For the text-containing cell, return its midpoint in [x, y] coordinate format. 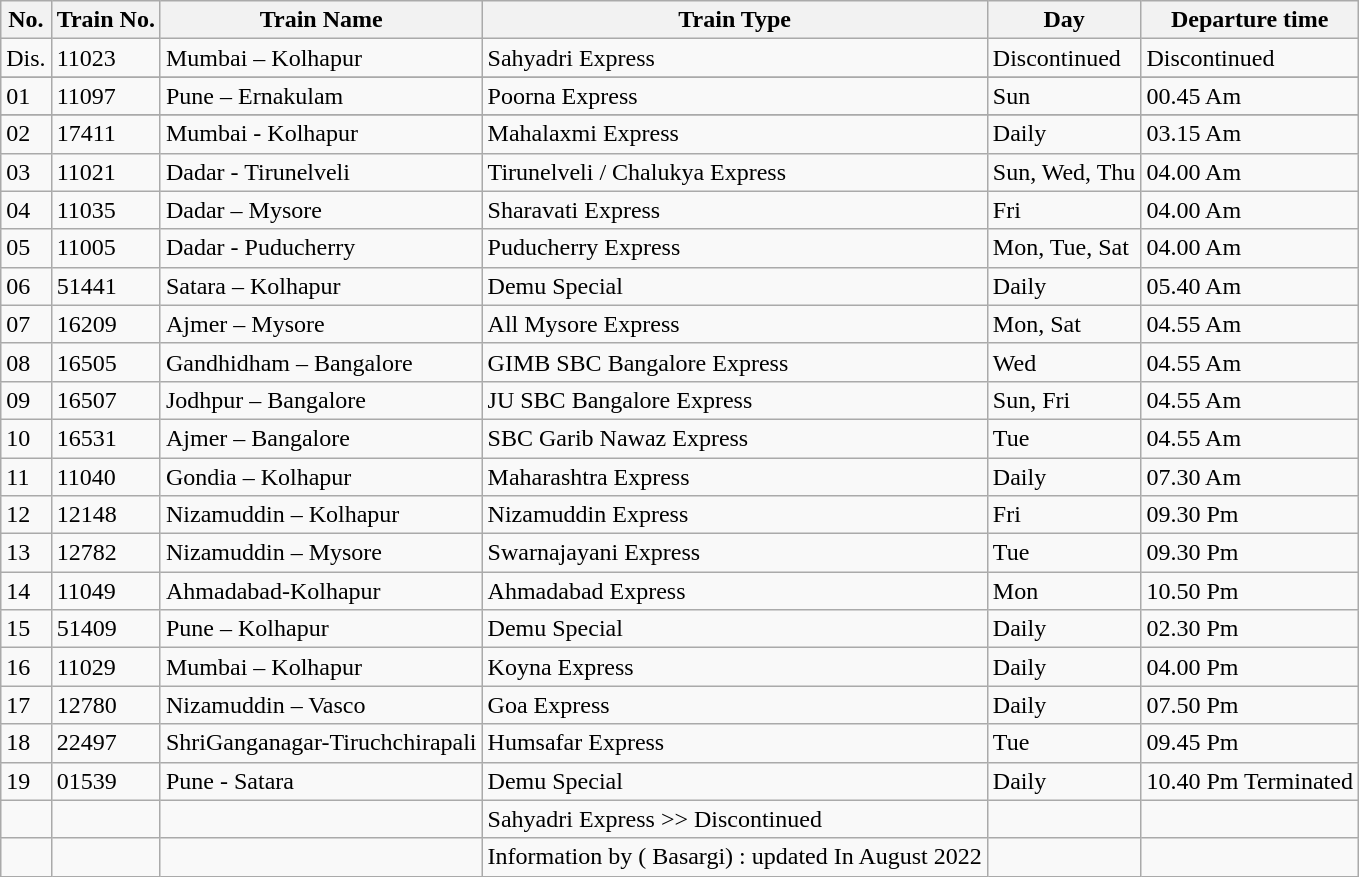
Puducherry Express [734, 248]
Nizamuddin – Mysore [321, 553]
02 [26, 134]
Nizamuddin – Vasco [321, 705]
Dis. [26, 58]
13 [26, 553]
Jodhpur – Bangalore [321, 400]
Information by ( Basargi) : updated In August 2022 [734, 857]
11005 [106, 248]
Sun, Wed, Thu [1064, 172]
Sharavati Express [734, 210]
08 [26, 362]
10.40 Pm Terminated [1250, 781]
07 [26, 324]
05.40 Am [1250, 286]
01539 [106, 781]
07.30 Am [1250, 477]
17411 [106, 134]
Poorna Express [734, 96]
12148 [106, 515]
Koyna Express [734, 667]
05 [26, 248]
22497 [106, 743]
11023 [106, 58]
03 [26, 172]
Pune – Kolhapur [321, 629]
Dadar - Tirunelveli [321, 172]
ShriGanganagar-Tiruchchirapali [321, 743]
Mahalaxmi Express [734, 134]
10.50 Pm [1250, 591]
11049 [106, 591]
02.30 Pm [1250, 629]
Sun [1064, 96]
Ahmadabad Express [734, 591]
16 [26, 667]
11 [26, 477]
Pune – Ernakulam [321, 96]
17 [26, 705]
01 [26, 96]
09.45 Pm [1250, 743]
All Mysore Express [734, 324]
Sun, Fri [1064, 400]
Train No. [106, 20]
Wed [1064, 362]
Day [1064, 20]
Goa Express [734, 705]
Ajmer – Bangalore [321, 438]
11029 [106, 667]
SBC Garib Nawaz Express [734, 438]
Train Type [734, 20]
Tirunelveli / Chalukya Express [734, 172]
16209 [106, 324]
14 [26, 591]
Sahyadri Express [734, 58]
Maharashtra Express [734, 477]
Mon, Tue, Sat [1064, 248]
04 [26, 210]
12 [26, 515]
Satara – Kolhapur [321, 286]
16507 [106, 400]
No. [26, 20]
11097 [106, 96]
Humsafar Express [734, 743]
Mon, Sat [1064, 324]
Mumbai - Kolhapur [321, 134]
Mon [1064, 591]
Swarnajayani Express [734, 553]
19 [26, 781]
JU SBC Bangalore Express [734, 400]
11021 [106, 172]
Gondia – Kolhapur [321, 477]
51409 [106, 629]
Ajmer – Mysore [321, 324]
15 [26, 629]
Train Name [321, 20]
18 [26, 743]
09 [26, 400]
10 [26, 438]
12780 [106, 705]
04.00 Pm [1250, 667]
Sahyadri Express >> Discontinued [734, 819]
03.15 Am [1250, 134]
51441 [106, 286]
Dadar – Mysore [321, 210]
11035 [106, 210]
Departure time [1250, 20]
11040 [106, 477]
Nizamuddin Express [734, 515]
GIMB SBC Bangalore Express [734, 362]
12782 [106, 553]
Gandhidham – Bangalore [321, 362]
16531 [106, 438]
07.50 Pm [1250, 705]
16505 [106, 362]
Nizamuddin – Kolhapur [321, 515]
Pune - Satara [321, 781]
Dadar - Puducherry [321, 248]
00.45 Am [1250, 96]
Ahmadabad-Kolhapur [321, 591]
06 [26, 286]
